Determine the [X, Y] coordinate at the center of the cell enclosing the given text.  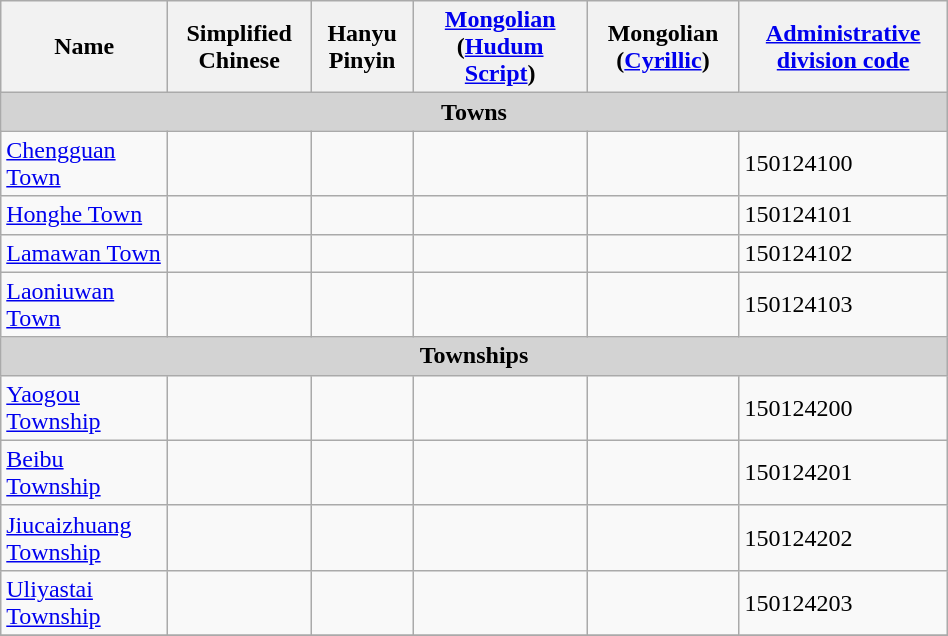
Towns [474, 112]
Yaogou Township [84, 408]
Chengguan Town [84, 164]
Townships [474, 356]
Name [84, 47]
Jiucaizhuang Township [84, 538]
Simplified Chinese [240, 47]
150124201 [843, 472]
150124103 [843, 304]
150124102 [843, 253]
Honghe Town [84, 215]
150124203 [843, 602]
Beibu Township [84, 472]
Administrative division code [843, 47]
Hanyu Pinyin [362, 47]
150124202 [843, 538]
150124100 [843, 164]
Lamawan Town [84, 253]
Laoniuwan Town [84, 304]
Mongolian (Hudum Script) [500, 47]
Mongolian (Cyrillic) [663, 47]
150124200 [843, 408]
Uliyastai Township [84, 602]
150124101 [843, 215]
